Capture the cell that displays the provided text and extract its (X, Y) central coordinate. 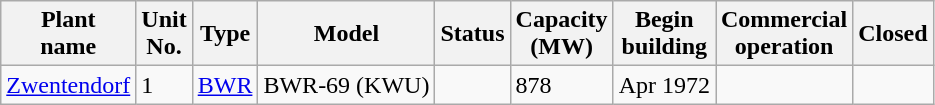
Capacity(MW) (562, 34)
BWR (225, 85)
Commercialoperation (784, 34)
Plantname (68, 34)
Status (472, 34)
1 (164, 85)
Model (346, 34)
Zwentendorf (68, 85)
Closed (893, 34)
UnitNo. (164, 34)
Apr 1972 (664, 85)
Type (225, 34)
Beginbuilding (664, 34)
878 (562, 85)
BWR-69 (KWU) (346, 85)
